Extract the [x, y] coordinate from the center of the cell holding the provided text.  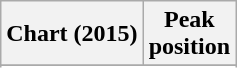
Chart (2015) [72, 34]
Peak position [189, 34]
